Determine the [X, Y] coordinate at the center of the cell enclosing the given text.  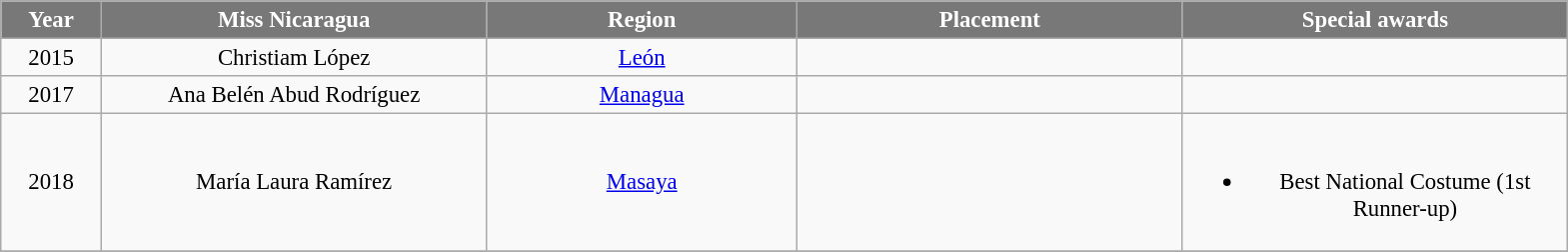
Placement [990, 20]
Year [52, 20]
Managua [642, 95]
León [642, 58]
Best National Costume (1st Runner-up) [1375, 182]
Masaya [642, 182]
Special awards [1375, 20]
2017 [52, 95]
María Laura Ramírez [294, 182]
Ana Belén Abud Rodríguez [294, 95]
2018 [52, 182]
Miss Nicaragua [294, 20]
Region [642, 20]
2015 [52, 58]
Christiam López [294, 58]
